Return the [x, y] coordinate for the center point of the cell that contains the specified text.  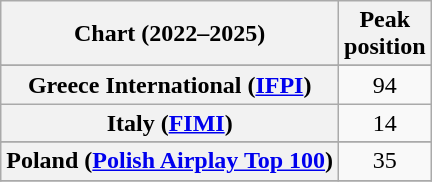
35 [385, 161]
Italy (FIMI) [170, 123]
Poland (Polish Airplay Top 100) [170, 161]
94 [385, 85]
14 [385, 123]
Chart (2022–2025) [170, 34]
Greece International (IFPI) [170, 85]
Peakposition [385, 34]
